Determine the (x, y) coordinate at the center of the cell enclosing the given text.  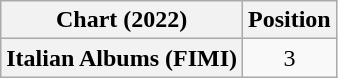
Chart (2022) (122, 20)
Italian Albums (FIMI) (122, 58)
Position (290, 20)
3 (290, 58)
